Identify which cell holds the provided text, then report its [X, Y] central coordinate. 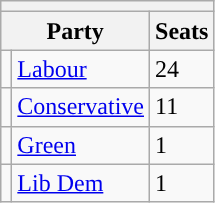
Green [81, 145]
Conservative [81, 107]
11 [182, 107]
Lib Dem [81, 183]
Seats [182, 31]
Labour [81, 69]
24 [182, 69]
Party [76, 31]
